Determine the (X, Y) coordinate at the center of the cell enclosing the given text.  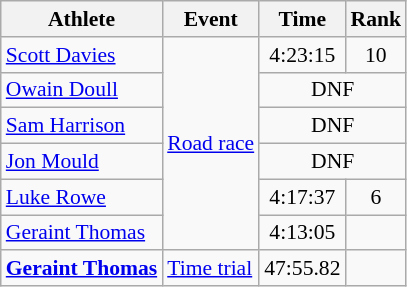
47:55.82 (302, 269)
Time (302, 19)
6 (376, 197)
10 (376, 55)
4:23:15 (302, 55)
Sam Harrison (82, 126)
Scott Davies (82, 55)
4:17:37 (302, 197)
Owain Doull (82, 90)
Athlete (82, 19)
Time trial (210, 269)
Jon Mould (82, 162)
Luke Rowe (82, 197)
4:13:05 (302, 233)
Rank (376, 19)
Road race (210, 144)
Event (210, 19)
